Return the (x, y) coordinate for the center point of the cell that contains the specified text.  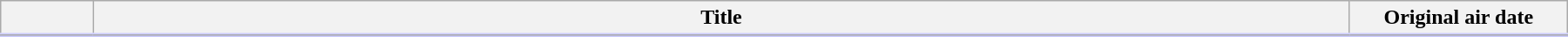
Title (721, 18)
Original air date (1458, 18)
